Pinpoint the cell where the given text exists, returning its [x, y] midpoint coordinate. 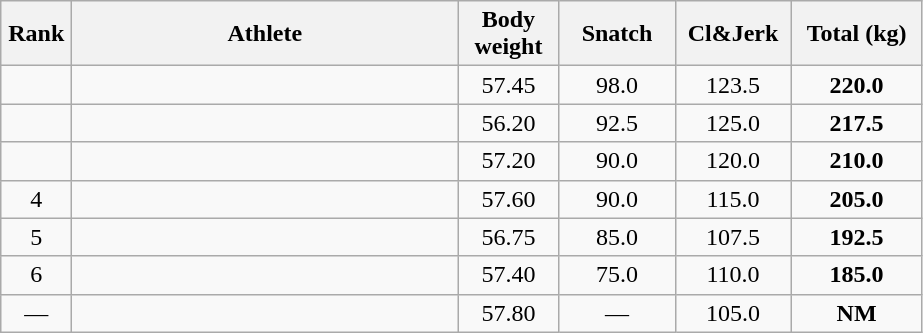
5 [36, 237]
115.0 [733, 199]
185.0 [856, 275]
Total (kg) [856, 34]
75.0 [617, 275]
56.75 [508, 237]
220.0 [856, 85]
85.0 [617, 237]
57.40 [508, 275]
105.0 [733, 313]
NM [856, 313]
110.0 [733, 275]
98.0 [617, 85]
Rank [36, 34]
Cl&Jerk [733, 34]
192.5 [856, 237]
6 [36, 275]
56.20 [508, 123]
4 [36, 199]
57.45 [508, 85]
205.0 [856, 199]
125.0 [733, 123]
57.20 [508, 161]
57.80 [508, 313]
120.0 [733, 161]
Snatch [617, 34]
217.5 [856, 123]
92.5 [617, 123]
210.0 [856, 161]
123.5 [733, 85]
107.5 [733, 237]
Body weight [508, 34]
57.60 [508, 199]
Athlete [265, 34]
